Find where the given text appears and provide that cell's center as [X, Y] coordinate. 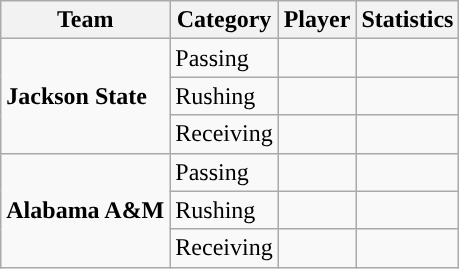
Jackson State [86, 96]
Statistics [408, 20]
Category [224, 20]
Player [317, 20]
Team [86, 20]
Alabama A&M [86, 210]
